Output the [X, Y] coordinate of the center of the cell containing the given text.  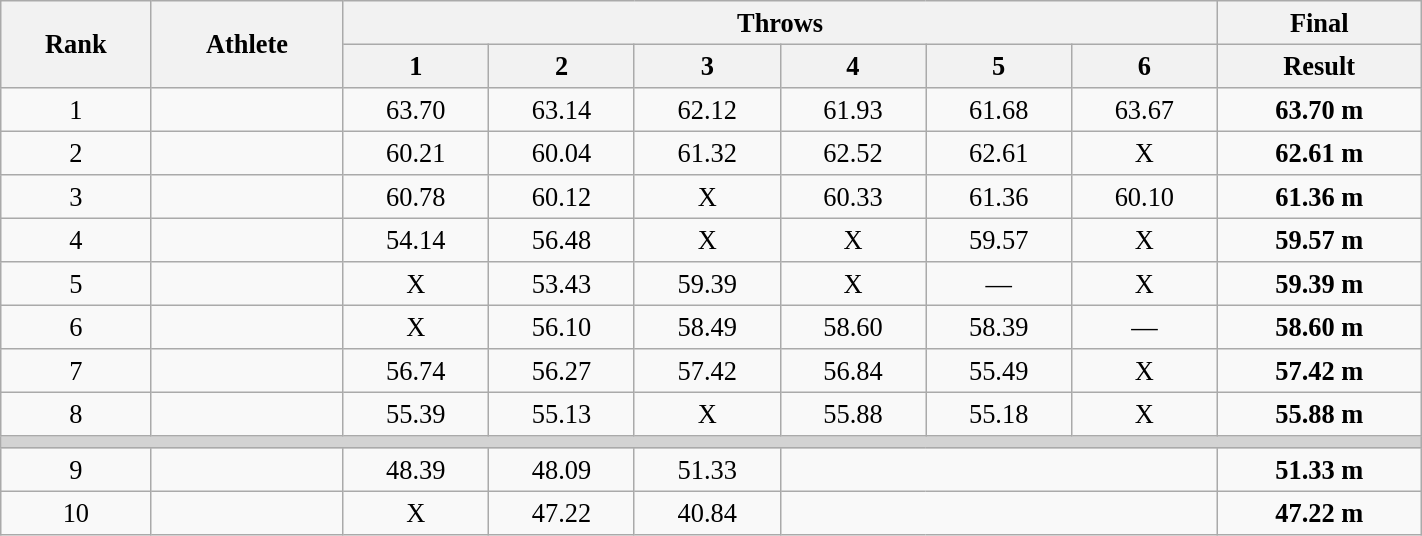
60.33 [853, 197]
59.39 m [1319, 284]
63.70 m [1319, 109]
58.60 m [1319, 327]
56.74 [416, 371]
Final [1319, 22]
55.13 [562, 414]
56.27 [562, 371]
54.14 [416, 240]
63.67 [1145, 109]
47.22 [562, 513]
9 [76, 470]
8 [76, 414]
57.42 m [1319, 371]
53.43 [562, 284]
47.22 m [1319, 513]
61.93 [853, 109]
62.12 [707, 109]
55.88 [853, 414]
48.39 [416, 470]
56.48 [562, 240]
61.36 [999, 197]
63.70 [416, 109]
60.10 [1145, 197]
51.33 m [1319, 470]
59.57 m [1319, 240]
62.52 [853, 153]
63.14 [562, 109]
58.49 [707, 327]
10 [76, 513]
40.84 [707, 513]
56.10 [562, 327]
58.60 [853, 327]
55.88 m [1319, 414]
57.42 [707, 371]
60.04 [562, 153]
58.39 [999, 327]
51.33 [707, 470]
60.78 [416, 197]
Result [1319, 66]
Athlete [247, 44]
62.61 [999, 153]
59.39 [707, 284]
55.18 [999, 414]
56.84 [853, 371]
61.36 m [1319, 197]
7 [76, 371]
61.68 [999, 109]
60.21 [416, 153]
Rank [76, 44]
48.09 [562, 470]
60.12 [562, 197]
55.39 [416, 414]
Throws [780, 22]
59.57 [999, 240]
62.61 m [1319, 153]
55.49 [999, 371]
61.32 [707, 153]
